Identify which cell holds the provided text, then report its (x, y) central coordinate. 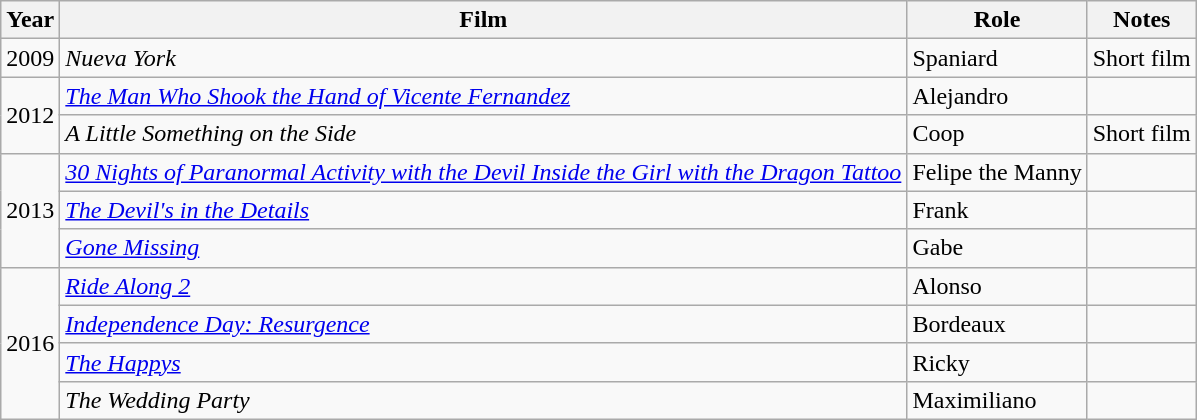
2012 (30, 115)
A Little Something on the Side (484, 134)
Gabe (997, 248)
Alonso (997, 286)
Year (30, 20)
Ride Along 2 (484, 286)
Bordeaux (997, 324)
Film (484, 20)
Independence Day: Resurgence (484, 324)
Maximiliano (997, 400)
Alejandro (997, 96)
30 Nights of Paranormal Activity with the Devil Inside the Girl with the Dragon Tattoo (484, 172)
The Devil's in the Details (484, 210)
The Man Who Shook the Hand of Vicente Fernandez (484, 96)
2009 (30, 58)
Frank (997, 210)
The Wedding Party (484, 400)
Felipe the Manny (997, 172)
2016 (30, 343)
Nueva York (484, 58)
Coop (997, 134)
Ricky (997, 362)
Notes (1142, 20)
The Happys (484, 362)
2013 (30, 210)
Gone Missing (484, 248)
Spaniard (997, 58)
Role (997, 20)
